Identify which cell holds the provided text, then report its (x, y) central coordinate. 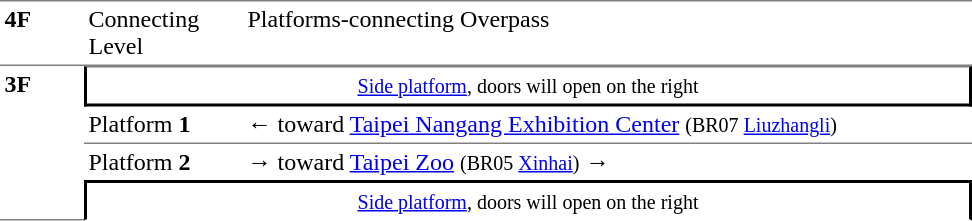
Connecting Level (164, 33)
Platform 1 (164, 125)
← toward Taipei Nangang Exhibition Center (BR07 Liuzhangli) (608, 125)
Platform 2 (164, 162)
Platforms-connecting Overpass (608, 33)
→ toward Taipei Zoo (BR05 Xinhai) → (608, 162)
3F (42, 143)
4F (42, 33)
